Identify which cell holds the provided text, then report its [X, Y] central coordinate. 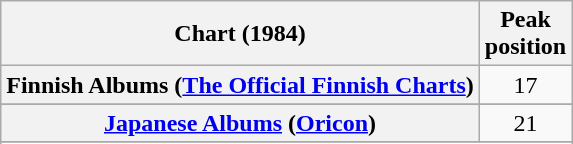
21 [525, 123]
Japanese Albums (Oricon) [240, 123]
Peakposition [525, 34]
Finnish Albums (The Official Finnish Charts) [240, 85]
17 [525, 85]
Chart (1984) [240, 34]
